Capture the cell that displays the provided text and extract its (x, y) central coordinate. 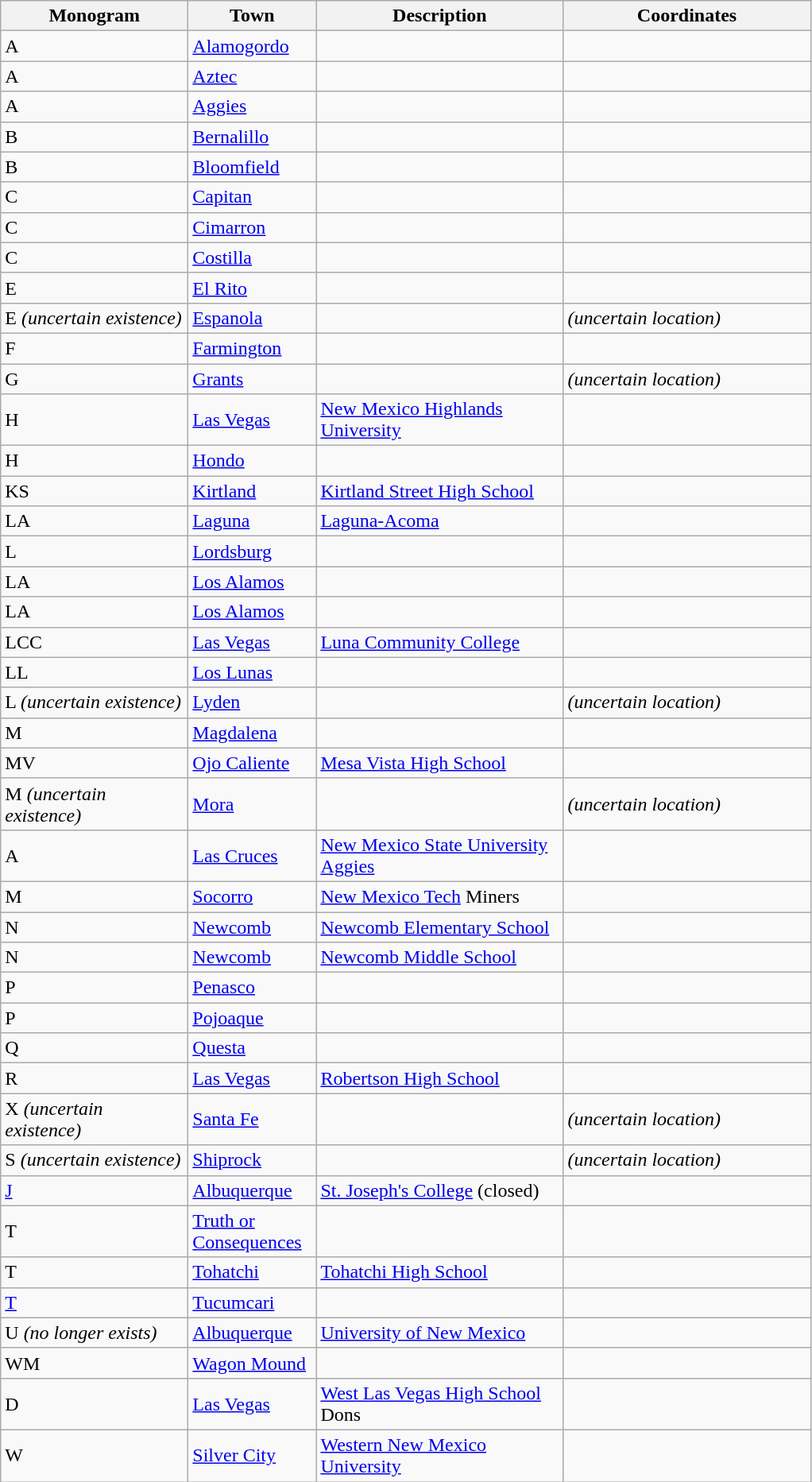
Santa Fe (253, 1119)
Hondo (253, 461)
New Mexico Highlands University (440, 420)
Magdalena (253, 733)
Tohatchi (253, 1272)
E (95, 288)
Tohatchi High School (440, 1272)
Western New Mexico University (440, 1456)
New Mexico State University Aggies (440, 855)
WM (95, 1363)
E (uncertain existence) (95, 318)
X (uncertain existence) (95, 1119)
Luna Community College (440, 642)
Town (253, 16)
W (95, 1456)
MV (95, 763)
Ojo Caliente (253, 763)
KS (95, 491)
University of New Mexico (440, 1333)
Lordsburg (253, 551)
G (95, 379)
R (95, 1078)
Costilla (253, 257)
St. Joseph's College (closed) (440, 1190)
Las Cruces (253, 855)
Bernalillo (253, 137)
Aztec (253, 76)
West Las Vegas High School Dons (440, 1403)
S (uncertain existence) (95, 1160)
Laguna-Acoma (440, 521)
Penasco (253, 988)
Truth or Consequences (253, 1232)
Cimarron (253, 227)
New Mexico Tech Miners (440, 896)
Socorro (253, 896)
Q (95, 1048)
Description (440, 16)
Pojoaque (253, 1018)
LL (95, 672)
Tucumcari (253, 1302)
Kirtland (253, 491)
LCC (95, 642)
Kirtland Street High School (440, 491)
Questa (253, 1048)
Capitan (253, 197)
Silver City (253, 1456)
Mora (253, 804)
Los Lunas (253, 672)
El Rito (253, 288)
Farmington (253, 348)
Grants (253, 379)
Lyden (253, 702)
U (no longer exists) (95, 1333)
Alamogordo (253, 46)
Wagon Mound (253, 1363)
Shiprock (253, 1160)
Espanola (253, 318)
D (95, 1403)
Mesa Vista High School (440, 763)
Aggies (253, 106)
Newcomb Middle School (440, 958)
Monogram (95, 16)
Robertson High School (440, 1078)
L (uncertain existence) (95, 702)
J (95, 1190)
Laguna (253, 521)
Newcomb Elementary School (440, 927)
L (95, 551)
M (uncertain existence) (95, 804)
Coordinates (686, 16)
Bloomfield (253, 167)
F (95, 348)
